Locate the cell with the specified text and output its (X, Y) center coordinate. 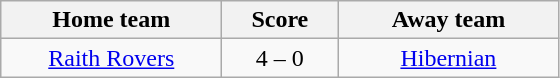
Score (280, 20)
Raith Rovers (112, 58)
Home team (112, 20)
Away team (448, 20)
4 – 0 (280, 58)
Hibernian (448, 58)
